Locate the cell with the specified text and output its [X, Y] center coordinate. 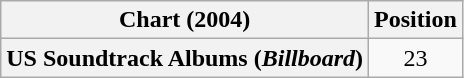
23 [416, 58]
Position [416, 20]
US Soundtrack Albums (Billboard) [185, 58]
Chart (2004) [185, 20]
